Return (X, Y) of the center of cell containing provided text 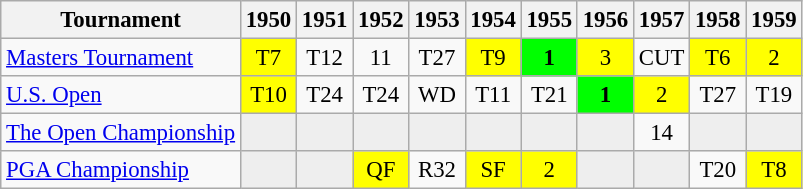
1951 (325, 20)
1953 (437, 20)
T8 (774, 170)
U.S. Open (121, 95)
T11 (493, 95)
The Open Championship (121, 133)
1952 (381, 20)
11 (381, 58)
3 (605, 58)
1955 (549, 20)
1958 (718, 20)
T19 (774, 95)
1959 (774, 20)
Tournament (121, 20)
WD (437, 95)
T20 (718, 170)
R32 (437, 170)
T10 (268, 95)
T9 (493, 58)
T6 (718, 58)
T7 (268, 58)
1950 (268, 20)
QF (381, 170)
PGA Championship (121, 170)
CUT (661, 58)
1954 (493, 20)
1956 (605, 20)
1957 (661, 20)
Masters Tournament (121, 58)
14 (661, 133)
SF (493, 170)
T12 (325, 58)
T21 (549, 95)
